Locate the cell with the specified text and output its [x, y] center coordinate. 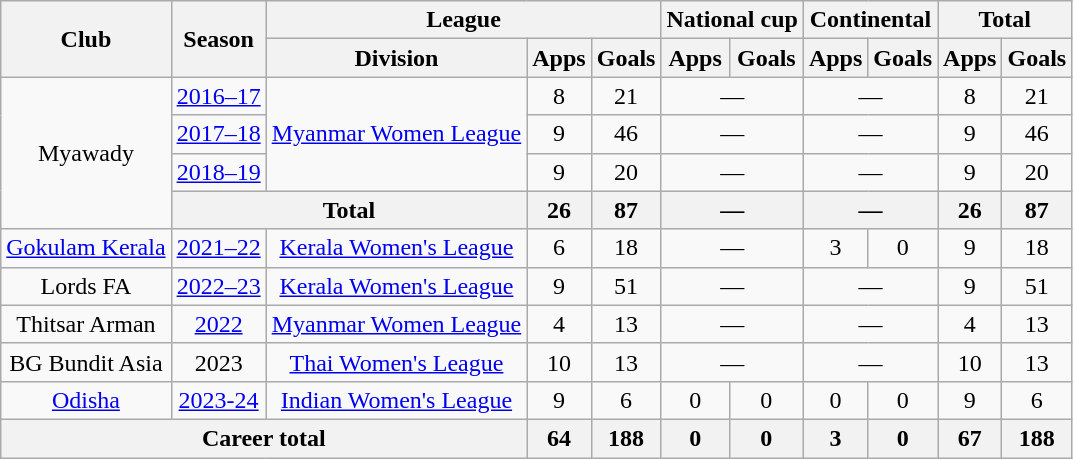
2023 [218, 362]
Thitsar Arman [86, 324]
Gokulam Kerala [86, 248]
2016–17 [218, 96]
2023-24 [218, 400]
2017–18 [218, 134]
Continental [870, 20]
Lords FA [86, 286]
League [464, 20]
2022–23 [218, 286]
Season [218, 39]
Club [86, 39]
64 [559, 438]
2018–19 [218, 172]
2022 [218, 324]
Thai Women's League [396, 362]
National cup [732, 20]
67 [970, 438]
2021–22 [218, 248]
Myawady [86, 153]
Division [396, 58]
Indian Women's League [396, 400]
BG Bundit Asia [86, 362]
Odisha [86, 400]
Career total [264, 438]
